Return the [x, y] coordinate for the center point of the cell that contains the specified text.  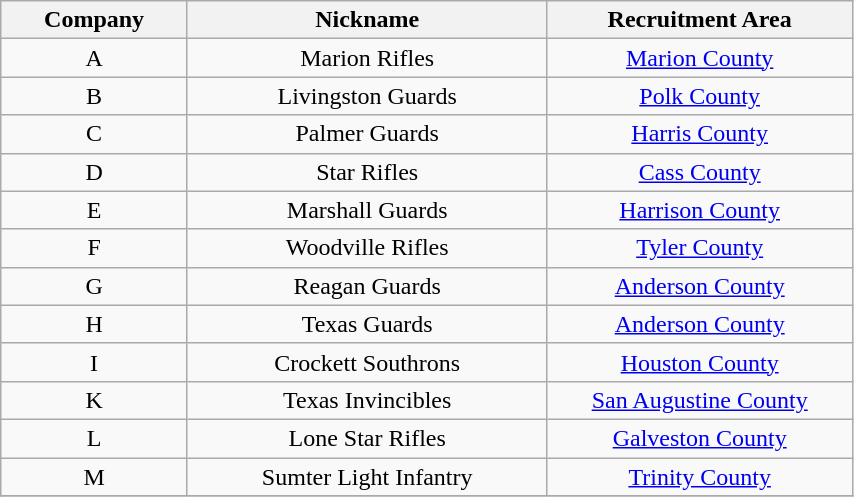
D [94, 172]
Tyler County [700, 248]
K [94, 400]
Woodville Rifles [366, 248]
Marion Rifles [366, 58]
Star Rifles [366, 172]
Nickname [366, 20]
Sumter Light Infantry [366, 477]
Reagan Guards [366, 286]
Crockett Southrons [366, 362]
L [94, 438]
Recruitment Area [700, 20]
Texas Guards [366, 324]
B [94, 96]
Livingston Guards [366, 96]
A [94, 58]
E [94, 210]
Harrison County [700, 210]
F [94, 248]
Polk County [700, 96]
Lone Star Rifles [366, 438]
Company [94, 20]
Harris County [700, 134]
Marshall Guards [366, 210]
M [94, 477]
San Augustine County [700, 400]
Palmer Guards [366, 134]
Marion County [700, 58]
Texas Invincibles [366, 400]
Cass County [700, 172]
H [94, 324]
Trinity County [700, 477]
Galveston County [700, 438]
Houston County [700, 362]
C [94, 134]
G [94, 286]
I [94, 362]
